Determine the (x, y) coordinate at the center of the cell enclosing the given text.  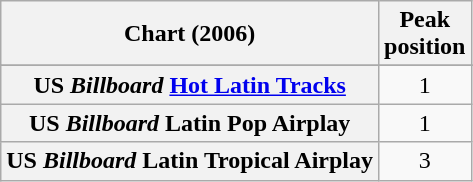
3 (425, 161)
US Billboard Hot Latin Tracks (190, 85)
Chart (2006) (190, 34)
US Billboard Latin Tropical Airplay (190, 161)
US Billboard Latin Pop Airplay (190, 123)
Peakposition (425, 34)
